From the cell containing the given text, extract its center point as (X, Y) coordinate. 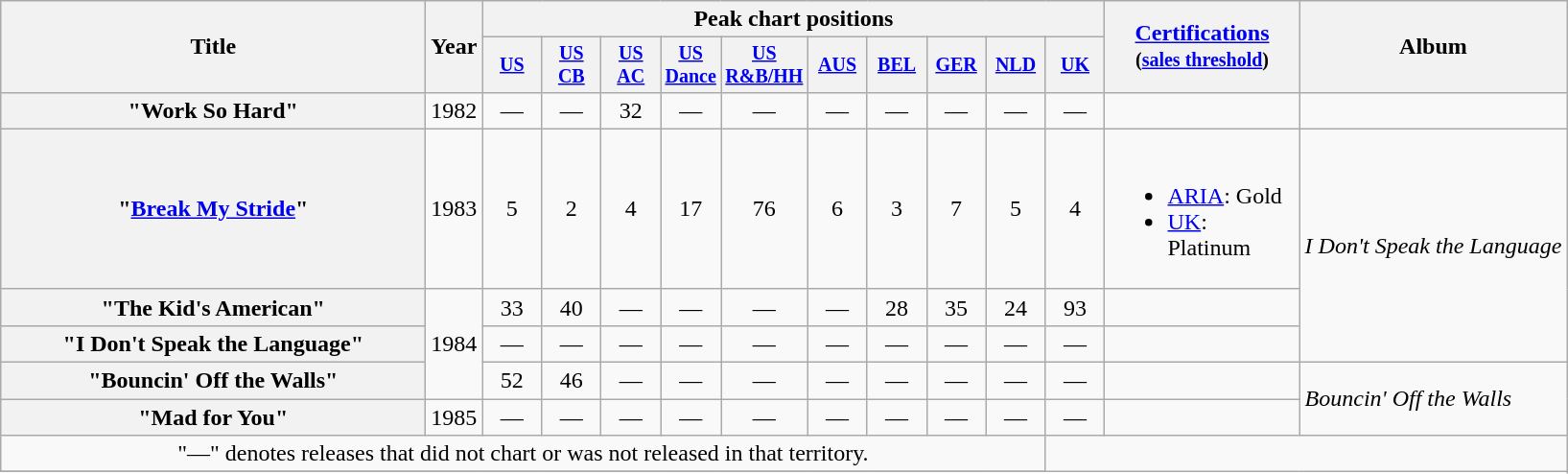
"I Don't Speak the Language" (213, 344)
28 (897, 307)
3 (897, 209)
76 (765, 209)
Bouncin' Off the Walls (1433, 399)
1983 (455, 209)
Album (1433, 47)
52 (512, 381)
1982 (455, 110)
BEL (897, 65)
ARIA: GoldUK: Platinum (1203, 209)
Year (455, 47)
"Work So Hard" (213, 110)
32 (631, 110)
US Dance (690, 65)
UK (1075, 65)
2 (572, 209)
6 (837, 209)
17 (690, 209)
"The Kid's American" (213, 307)
"Break My Stride" (213, 209)
1984 (455, 344)
1985 (455, 417)
46 (572, 381)
Peak chart positions (794, 19)
7 (956, 209)
US AC (631, 65)
US (512, 65)
"Bouncin' Off the Walls" (213, 381)
I Don't Speak the Language (1433, 246)
AUS (837, 65)
33 (512, 307)
24 (1016, 307)
Title (213, 47)
USR&B/HH (765, 65)
40 (572, 307)
"Mad for You" (213, 417)
US CB (572, 65)
35 (956, 307)
GER (956, 65)
93 (1075, 307)
"—" denotes releases that did not chart or was not released in that territory. (524, 454)
NLD (1016, 65)
Certifications(sales threshold) (1203, 47)
